Determine the [x, y] coordinate at the center of the cell enclosing the given text.  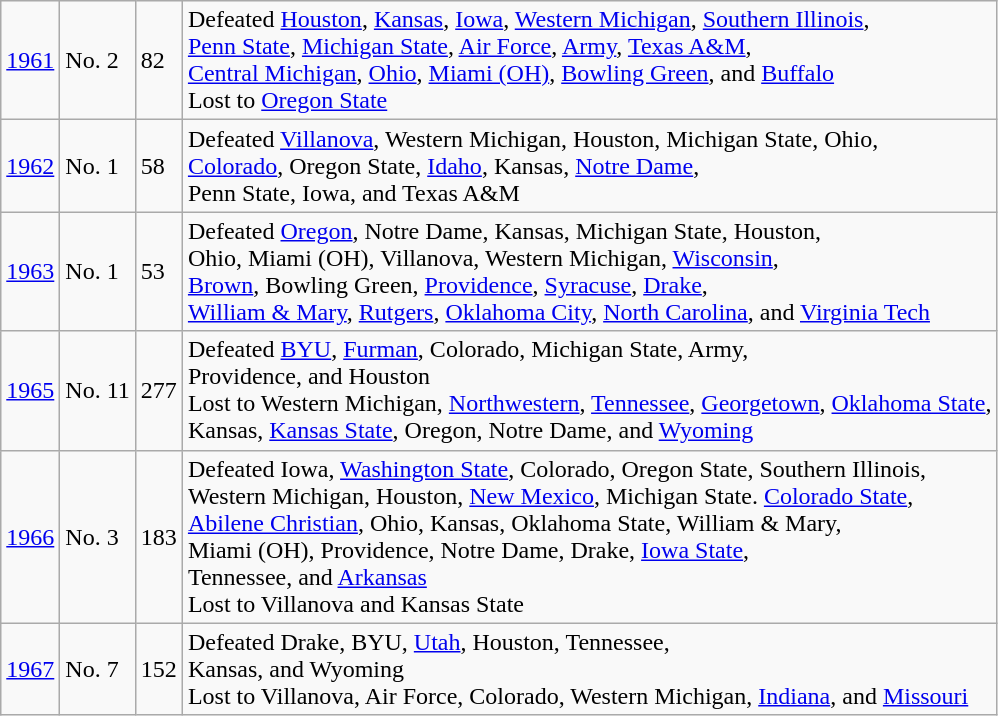
No. 11 [98, 390]
152 [158, 669]
1962 [30, 166]
No. 3 [98, 536]
Defeated Drake, BYU, Utah, Houston, Tennessee, Kansas, and WyomingLost to Villanova, Air Force, Colorado, Western Michigan, Indiana, and Missouri [590, 669]
1966 [30, 536]
277 [158, 390]
No. 7 [98, 669]
183 [158, 536]
53 [158, 272]
1965 [30, 390]
No. 2 [98, 60]
58 [158, 166]
1963 [30, 272]
1961 [30, 60]
82 [158, 60]
1967 [30, 669]
